Output the [X, Y] coordinate of the center of the cell containing the given text.  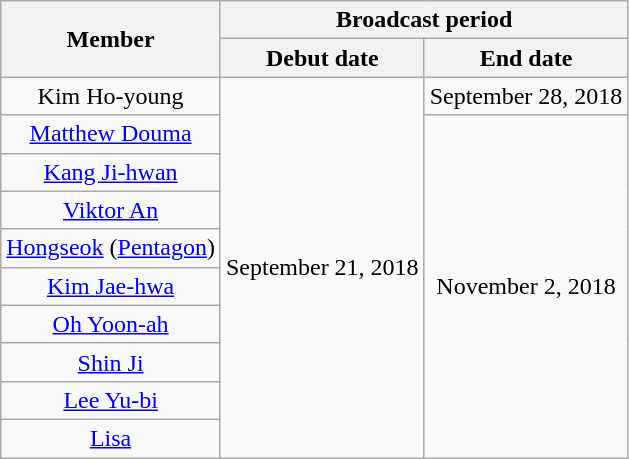
End date [526, 58]
Kim Ho-young [111, 96]
September 21, 2018 [322, 268]
Lee Yu-bi [111, 400]
Member [111, 39]
Viktor An [111, 210]
Hongseok (Pentagon) [111, 248]
November 2, 2018 [526, 286]
September 28, 2018 [526, 96]
Shin Ji [111, 362]
Kim Jae-hwa [111, 286]
Lisa [111, 438]
Matthew Douma [111, 134]
Oh Yoon-ah [111, 324]
Broadcast period [424, 20]
Debut date [322, 58]
Kang Ji-hwan [111, 172]
